Pinpoint the cell where the given text exists, returning its [X, Y] midpoint coordinate. 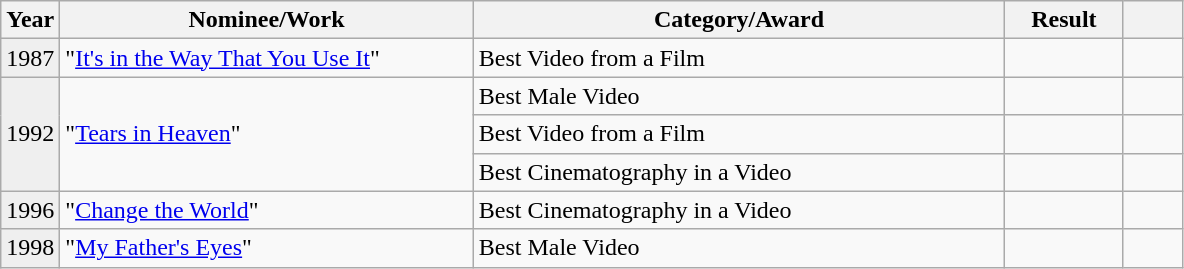
Category/Award [739, 20]
1996 [30, 210]
Nominee/Work [266, 20]
1987 [30, 58]
"Change the World" [266, 210]
"Tears in Heaven" [266, 134]
"It's in the Way That You Use It" [266, 58]
Result [1064, 20]
Year [30, 20]
1992 [30, 134]
1998 [30, 248]
"My Father's Eyes" [266, 248]
